Identify which cell holds the provided text, then report its [X, Y] central coordinate. 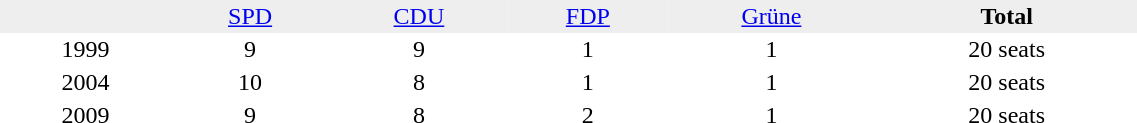
Grüne [772, 16]
CDU [418, 16]
10 [250, 82]
SPD [250, 16]
FDP [588, 16]
1999 [86, 50]
8 [418, 82]
2004 [86, 82]
